Scan for the cell matching the given text and deliver its [x, y] coordinate at center. 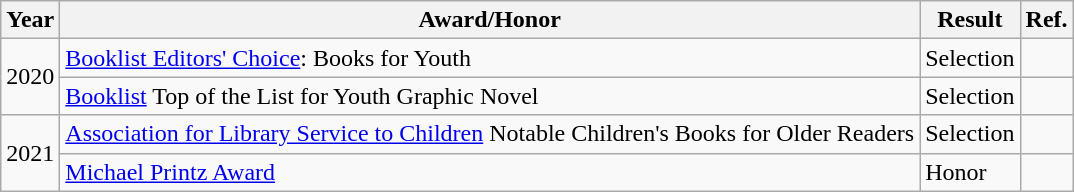
Ref. [1046, 20]
Result [970, 20]
Award/Honor [490, 20]
2021 [30, 153]
2020 [30, 77]
Honor [970, 172]
Association for Library Service to Children Notable Children's Books for Older Readers [490, 134]
Booklist Editors' Choice: Books for Youth [490, 58]
Booklist Top of the List for Youth Graphic Novel [490, 96]
Michael Printz Award [490, 172]
Year [30, 20]
